From the cell containing the given text, extract its center point as [x, y] coordinate. 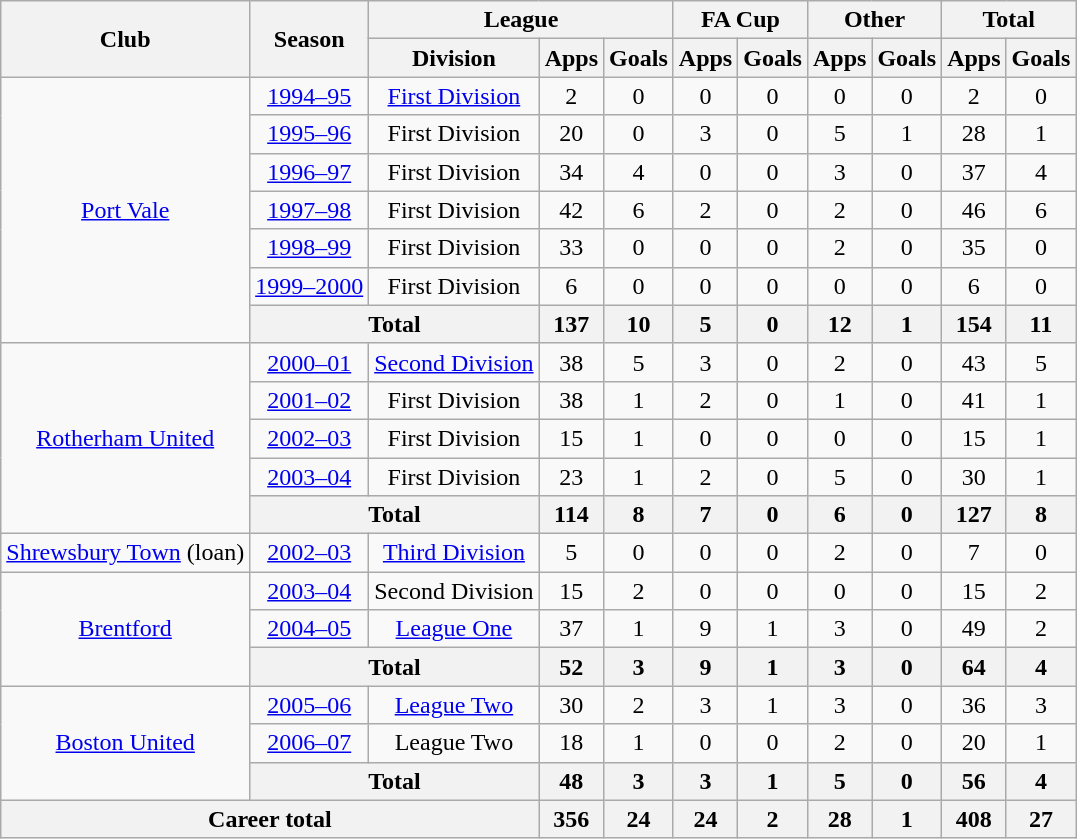
10 [639, 324]
35 [974, 248]
1996–97 [310, 172]
Shrewsbury Town (loan) [126, 553]
Career total [270, 819]
43 [974, 362]
56 [974, 781]
64 [974, 667]
114 [571, 515]
Club [126, 39]
2004–05 [310, 629]
11 [1041, 324]
2000–01 [310, 362]
Boston United [126, 743]
46 [974, 210]
127 [974, 515]
137 [571, 324]
48 [571, 781]
League One [454, 629]
FA Cup [740, 20]
52 [571, 667]
49 [974, 629]
1997–98 [310, 210]
1999–2000 [310, 286]
Brentford [126, 629]
18 [571, 743]
2005–06 [310, 705]
408 [974, 819]
1995–96 [310, 134]
Division [454, 58]
23 [571, 477]
Third Division [454, 553]
1994–95 [310, 96]
34 [571, 172]
27 [1041, 819]
356 [571, 819]
Rotherham United [126, 438]
33 [571, 248]
154 [974, 324]
Season [310, 39]
2001–02 [310, 400]
42 [571, 210]
36 [974, 705]
Other [874, 20]
1998–99 [310, 248]
Port Vale [126, 210]
41 [974, 400]
12 [839, 324]
League [522, 20]
2006–07 [310, 743]
